For the text-containing cell, return its midpoint in [X, Y] coordinate format. 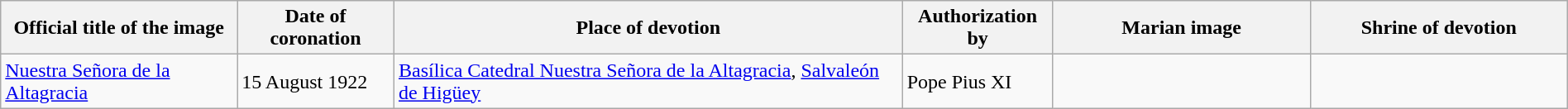
15 August 1922 [316, 81]
Official title of the image [119, 28]
Pope Pius XI [978, 81]
Nuestra Señora de la Altagracia [119, 81]
Authorization by [978, 28]
Place of devotion [648, 28]
Basílica Catedral Nuestra Señora de la Altagracia, Salvaleón de Higüey [648, 81]
Marian image [1181, 28]
Shrine of devotion [1439, 28]
Date of coronation [316, 28]
